Return (x, y) of the center of cell containing provided text 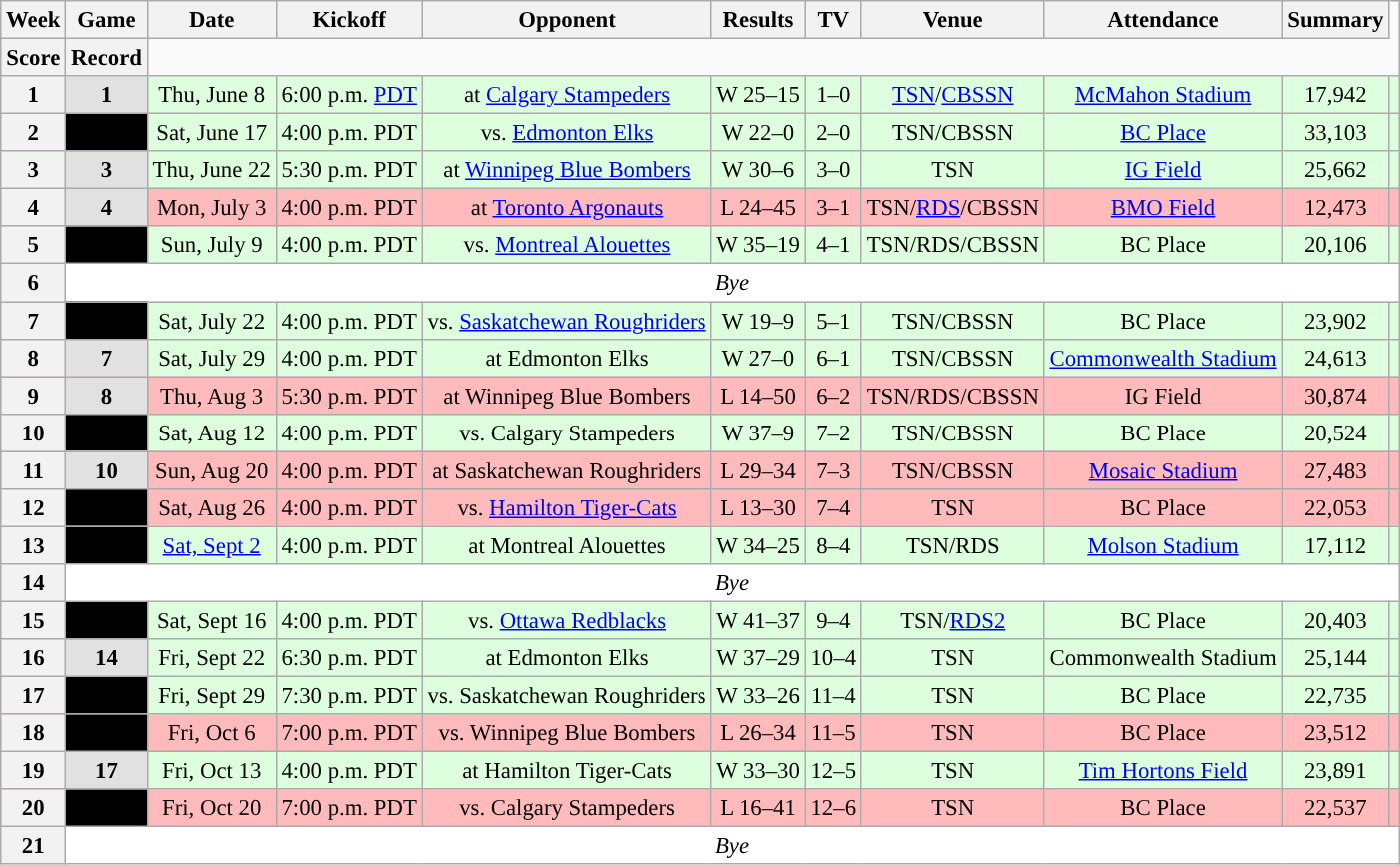
Thu, June 8 (212, 95)
3–1 (833, 208)
23,512 (1335, 733)
W 25–15 (758, 95)
24,613 (1335, 358)
22,735 (1335, 696)
W 37–29 (758, 658)
33,103 (1335, 133)
Score (34, 58)
6–2 (833, 396)
Sat, Aug 26 (212, 508)
vs. Hamilton Tiger-Cats (567, 508)
4–1 (833, 245)
23,891 (1335, 771)
19 (34, 771)
25,662 (1335, 170)
Thu, Aug 3 (212, 396)
at Saskatchewan Roughriders (567, 470)
W 37–9 (758, 432)
vs. Ottawa Redblacks (567, 620)
22,537 (1335, 808)
Tim Hortons Field (1163, 771)
Sat, July 22 (212, 321)
W 35–19 (758, 245)
5–1 (833, 321)
3–0 (833, 170)
W 19–9 (758, 321)
11–5 (833, 733)
Thu, June 22 (212, 170)
Attendance (1163, 20)
12–5 (833, 771)
McMahon Stadium (1163, 95)
Sat, Aug 12 (212, 432)
Fri, Oct 20 (212, 808)
17,112 (1335, 545)
25,144 (1335, 658)
2–0 (833, 133)
20,106 (1335, 245)
W 33–26 (758, 696)
L 24–45 (758, 208)
7–4 (833, 508)
W 30–6 (758, 170)
Venue (953, 20)
at Hamilton Tiger-Cats (567, 771)
BMO Field (1163, 208)
8–4 (833, 545)
9–4 (833, 620)
vs. Montreal Alouettes (567, 245)
Mosaic Stadium (1163, 470)
Week (34, 20)
W 34–25 (758, 545)
1–0 (833, 95)
10–4 (833, 658)
6:00 p.m. PDT (349, 95)
Sat, July 29 (212, 358)
vs. Winnipeg Blue Bombers (567, 733)
Mon, July 3 (212, 208)
6–1 (833, 358)
Sun, Aug 20 (212, 470)
20 (34, 808)
22,053 (1335, 508)
L 14–50 (758, 396)
11–4 (833, 696)
7–3 (833, 470)
L 26–34 (758, 733)
Fri, Sept 22 (212, 658)
30,874 (1335, 396)
TV (833, 20)
Sat, June 17 (212, 133)
Results (758, 20)
12–6 (833, 808)
Record (106, 58)
Sat, Sept 16 (212, 620)
20,524 (1335, 432)
at Montreal Alouettes (567, 545)
Fri, Sept 29 (212, 696)
L 16–41 (758, 808)
Summary (1335, 20)
7:30 p.m. PDT (349, 696)
Fri, Oct 13 (212, 771)
Fri, Oct 6 (212, 733)
27,483 (1335, 470)
Molson Stadium (1163, 545)
at Toronto Argonauts (567, 208)
TSN/RDS2 (953, 620)
W 22–0 (758, 133)
17,942 (1335, 95)
Opponent (567, 20)
W 27–0 (758, 358)
Sat, Sept 2 (212, 545)
Game (106, 20)
W 41–37 (758, 620)
Sun, July 9 (212, 245)
at Calgary Stampeders (567, 95)
vs. Edmonton Elks (567, 133)
Kickoff (349, 20)
7–2 (833, 432)
Date (212, 20)
12,473 (1335, 208)
W 33–30 (758, 771)
21 (34, 846)
20,403 (1335, 620)
L 13–30 (758, 508)
L 29–34 (758, 470)
23,902 (1335, 321)
6:30 p.m. PDT (349, 658)
TSN/RDS (953, 545)
